Detect which cell encompasses the target text, then output its [x, y] center coordinate. 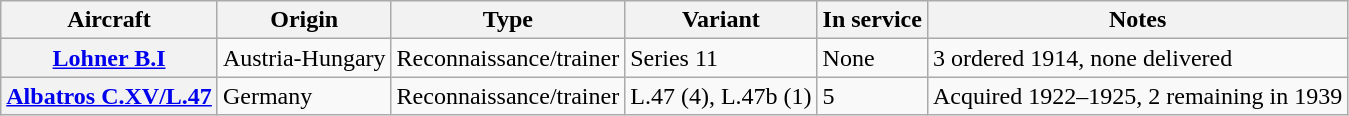
Variant [721, 20]
Notes [1137, 20]
Germany [304, 96]
Albatros C.XV/L.47 [110, 96]
Type [508, 20]
5 [872, 96]
In service [872, 20]
Origin [304, 20]
Lohner B.I [110, 58]
Aircraft [110, 20]
L.47 (4), L.47b (1) [721, 96]
3 ordered 1914, none delivered [1137, 58]
Series 11 [721, 58]
None [872, 58]
Austria-Hungary [304, 58]
Acquired 1922–1925, 2 remaining in 1939 [1137, 96]
